Identify which cell holds the provided text, then report its [x, y] central coordinate. 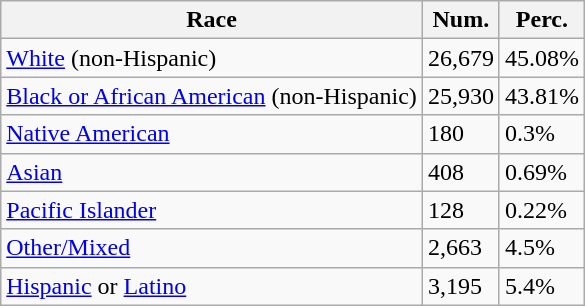
White (non-Hispanic) [212, 58]
Native American [212, 134]
0.22% [542, 210]
5.4% [542, 286]
3,195 [460, 286]
0.69% [542, 172]
Race [212, 20]
Pacific Islander [212, 210]
Other/Mixed [212, 248]
Perc. [542, 20]
Black or African American (non-Hispanic) [212, 96]
0.3% [542, 134]
4.5% [542, 248]
26,679 [460, 58]
43.81% [542, 96]
408 [460, 172]
180 [460, 134]
Num. [460, 20]
128 [460, 210]
2,663 [460, 248]
Hispanic or Latino [212, 286]
Asian [212, 172]
25,930 [460, 96]
45.08% [542, 58]
